Search for the cell housing the specified text and yield its [x, y] center coordinate. 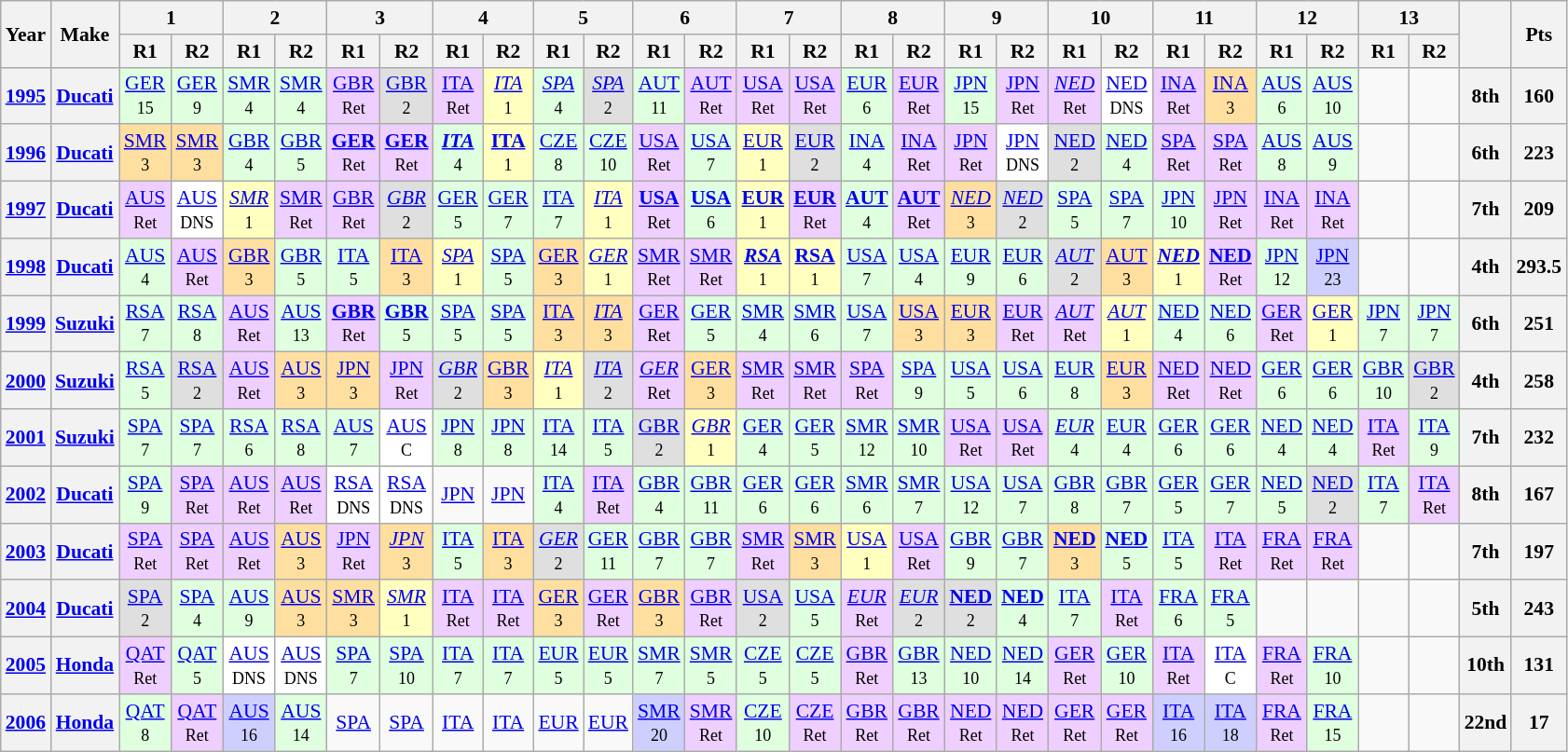
USA2 [763, 609]
GER11 [608, 552]
167 [1538, 494]
2000 [26, 380]
SMR10 [919, 438]
GER10 [1127, 665]
2001 [26, 438]
JPNDNS [1023, 153]
AUS16 [249, 723]
FRA10 [1332, 665]
9 [996, 18]
GBR1 [711, 438]
ITA18 [1231, 723]
AUS13 [301, 324]
131 [1538, 665]
12 [1307, 18]
INA3 [1231, 95]
243 [1538, 609]
RSA6 [249, 438]
SMR12 [867, 438]
223 [1538, 153]
EUR9 [970, 267]
AUS4 [145, 267]
EUR8 [1075, 380]
JPN15 [970, 95]
QAT5 [198, 665]
4 [484, 18]
ITA2 [608, 380]
251 [1538, 324]
1999 [26, 324]
NED10 [970, 665]
2005 [26, 665]
AUT3 [1127, 267]
5th [1486, 609]
USA1 [867, 552]
1 [172, 18]
JPN23 [1332, 267]
SMR20 [659, 723]
FRA15 [1332, 723]
13 [1410, 18]
6 [684, 18]
FRA6 [1178, 609]
USA4 [919, 267]
NED14 [1023, 665]
USA12 [970, 494]
293.5 [1538, 267]
NEDDNS [1127, 95]
GBR11 [711, 494]
GER4 [763, 438]
AUT4 [867, 211]
AUT11 [659, 95]
SPA1 [459, 267]
1997 [26, 211]
GER15 [145, 95]
AUS10 [1332, 95]
ITA9 [1434, 438]
FRA5 [1231, 609]
AUSC [406, 438]
AUT2 [1075, 267]
209 [1538, 211]
USA3 [919, 324]
232 [1538, 438]
AUS6 [1282, 95]
Pts [1538, 34]
NED6 [1231, 324]
GBR10 [1383, 380]
ITA14 [557, 438]
Year [26, 34]
RSA2 [198, 380]
NED1 [1178, 267]
ITAC [1231, 665]
197 [1538, 552]
160 [1538, 95]
17 [1538, 723]
QAT8 [145, 723]
10 [1100, 18]
JPN10 [1178, 211]
CZERet [815, 723]
7 [789, 18]
22nd [1486, 723]
10th [1486, 665]
258 [1538, 380]
GER9 [198, 95]
2002 [26, 494]
5 [584, 18]
2 [274, 18]
SPA10 [406, 665]
GER2 [557, 552]
11 [1204, 18]
GBR9 [970, 552]
RSA7 [145, 324]
2004 [26, 609]
AUS8 [1282, 153]
JPN12 [1282, 267]
Make [85, 34]
GBR13 [919, 665]
1998 [26, 267]
2006 [26, 723]
GBR8 [1075, 494]
1996 [26, 153]
AUT1 [1127, 324]
INA4 [867, 153]
8 [893, 18]
3 [380, 18]
ITA16 [1178, 723]
2003 [26, 552]
AUS7 [354, 438]
RSA5 [145, 380]
1995 [26, 95]
AUS14 [301, 723]
SMR5 [711, 665]
CZE8 [557, 153]
